Determine the (x, y) coordinate at the center of the cell enclosing the given text.  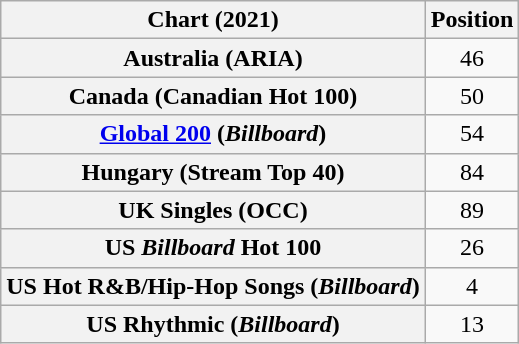
13 (472, 324)
Global 200 (Billboard) (213, 134)
89 (472, 210)
US Hot R&B/Hip-Hop Songs (Billboard) (213, 286)
84 (472, 172)
46 (472, 58)
54 (472, 134)
Position (472, 20)
US Billboard Hot 100 (213, 248)
4 (472, 286)
50 (472, 96)
Hungary (Stream Top 40) (213, 172)
Canada (Canadian Hot 100) (213, 96)
Chart (2021) (213, 20)
26 (472, 248)
UK Singles (OCC) (213, 210)
US Rhythmic (Billboard) (213, 324)
Australia (ARIA) (213, 58)
